Capture the cell that displays the provided text and extract its [x, y] central coordinate. 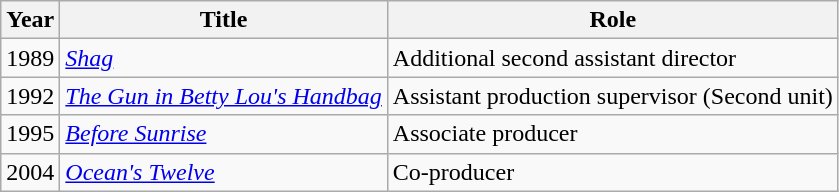
Co-producer [612, 172]
2004 [30, 172]
Title [224, 20]
Ocean's Twelve [224, 172]
Assistant production supervisor (Second unit) [612, 96]
Additional second assistant director [612, 58]
Associate producer [612, 134]
Before Sunrise [224, 134]
1989 [30, 58]
Role [612, 20]
Year [30, 20]
1992 [30, 96]
The Gun in Betty Lou's Handbag [224, 96]
Shag [224, 58]
1995 [30, 134]
